Find where the given text appears and provide that cell's center as [x, y] coordinate. 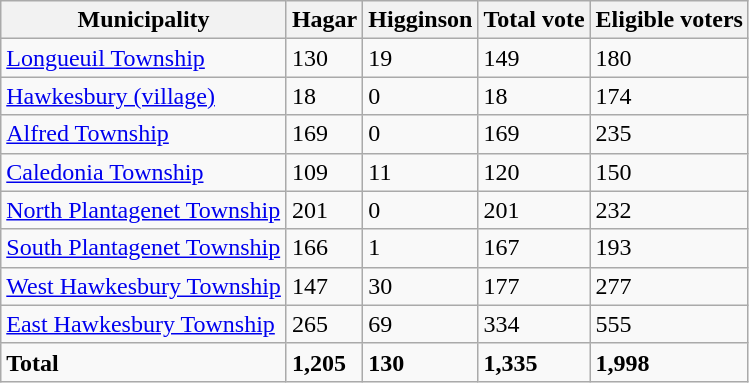
30 [420, 286]
235 [669, 134]
11 [420, 172]
Higginson [420, 20]
109 [324, 172]
69 [420, 324]
1,335 [534, 362]
Eligible voters [669, 20]
232 [669, 210]
265 [324, 324]
149 [534, 58]
150 [669, 172]
120 [534, 172]
Total [144, 362]
East Hawkesbury Township [144, 324]
Longueuil Township [144, 58]
Municipality [144, 20]
Alfred Township [144, 134]
334 [534, 324]
177 [534, 286]
555 [669, 324]
Hawkesbury (village) [144, 96]
South Plantagenet Township [144, 248]
166 [324, 248]
Hagar [324, 20]
North Plantagenet Township [144, 210]
193 [669, 248]
1,998 [669, 362]
174 [669, 96]
19 [420, 58]
1,205 [324, 362]
Caledonia Township [144, 172]
West Hawkesbury Township [144, 286]
1 [420, 248]
277 [669, 286]
147 [324, 286]
167 [534, 248]
Total vote [534, 20]
180 [669, 58]
